Return the [X, Y] coordinate for the center point of the cell that contains the specified text.  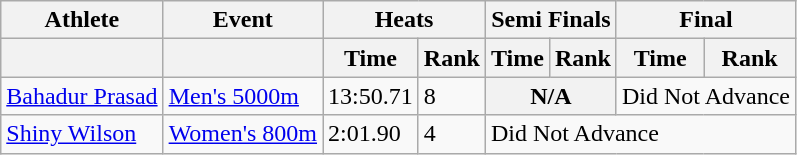
Bahadur Prasad [82, 96]
Event [242, 20]
2:01.90 [371, 134]
Athlete [82, 20]
Shiny Wilson [82, 134]
8 [452, 96]
4 [452, 134]
Final [706, 20]
Men's 5000m [242, 96]
Women's 800m [242, 134]
Semi Finals [550, 20]
13:50.71 [371, 96]
N/A [550, 96]
Heats [404, 20]
